From the cell containing the given text, extract its center point as (x, y) coordinate. 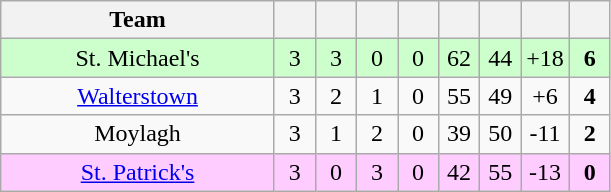
-13 (546, 172)
Walterstown (138, 96)
49 (500, 96)
6 (590, 58)
4 (590, 96)
St. Patrick's (138, 172)
50 (500, 134)
Moylagh (138, 134)
44 (500, 58)
St. Michael's (138, 58)
62 (460, 58)
42 (460, 172)
39 (460, 134)
Team (138, 20)
-11 (546, 134)
+6 (546, 96)
+18 (546, 58)
